Capture the cell that displays the provided text and extract its (X, Y) central coordinate. 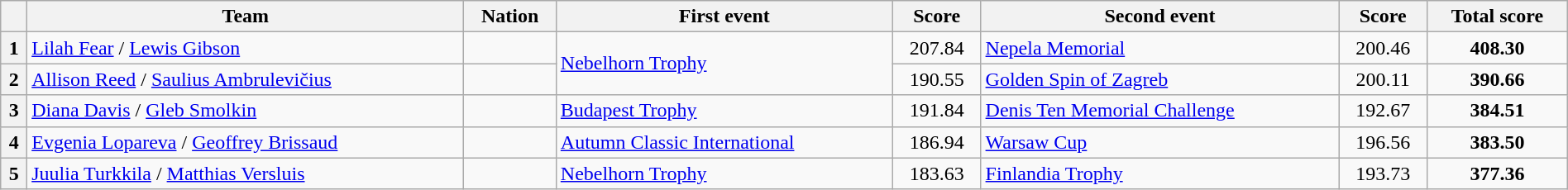
377.36 (1498, 173)
193.73 (1383, 173)
Diana Davis / Gleb Smolkin (246, 111)
Second event (1159, 17)
190.55 (936, 79)
192.67 (1383, 111)
Evgenia Lopareva / Geoffrey Brissaud (246, 142)
Juulia Turkkila / Matthias Versluis (246, 173)
384.51 (1498, 111)
207.84 (936, 48)
Total score (1498, 17)
Autumn Classic International (724, 142)
Team (246, 17)
4 (14, 142)
Warsaw Cup (1159, 142)
183.63 (936, 173)
Denis Ten Memorial Challenge (1159, 111)
200.46 (1383, 48)
408.30 (1498, 48)
2 (14, 79)
200.11 (1383, 79)
196.56 (1383, 142)
First event (724, 17)
383.50 (1498, 142)
Budapest Trophy (724, 111)
390.66 (1498, 79)
Nepela Memorial (1159, 48)
Allison Reed / Saulius Ambrulevičius (246, 79)
3 (14, 111)
Finlandia Trophy (1159, 173)
191.84 (936, 111)
5 (14, 173)
Nation (509, 17)
Golden Spin of Zagreb (1159, 79)
1 (14, 48)
Lilah Fear / Lewis Gibson (246, 48)
186.94 (936, 142)
